From the cell containing the given text, extract its center point as [X, Y] coordinate. 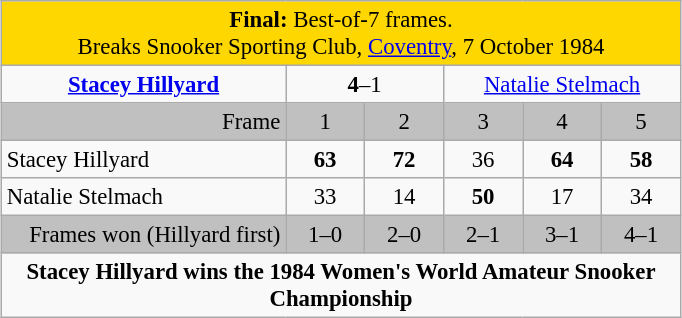
3 [484, 122]
2 [404, 122]
58 [642, 160]
3–1 [562, 235]
36 [484, 160]
1 [326, 122]
33 [326, 197]
4 [562, 122]
Frames won (Hillyard first) [143, 235]
50 [484, 197]
Final: Best-of-7 frames.Breaks Snooker Sporting Club, Coventry, 7 October 1984 [340, 34]
64 [562, 160]
14 [404, 197]
72 [404, 160]
Frame [143, 122]
5 [642, 122]
2–1 [484, 235]
17 [562, 197]
34 [642, 197]
1–0 [326, 235]
2–0 [404, 235]
63 [326, 160]
